Return [x, y] of the center of cell containing provided text 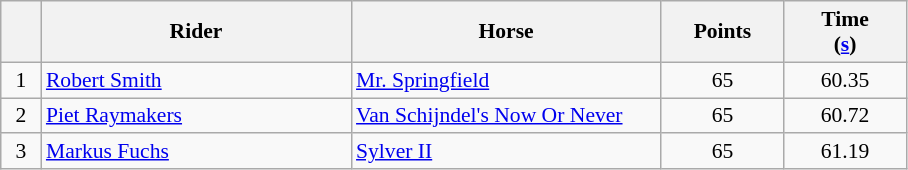
60.35 [846, 80]
Points [722, 32]
Sylver II [506, 152]
Horse [506, 32]
61.19 [846, 152]
Rider [196, 32]
Markus Fuchs [196, 152]
1 [21, 80]
Time(s) [846, 32]
Robert Smith [196, 80]
2 [21, 116]
Van Schijndel's Now Or Never [506, 116]
Mr. Springfield [506, 80]
Piet Raymakers [196, 116]
60.72 [846, 116]
3 [21, 152]
